Return the [X, Y] coordinate for the center point of the cell that contains the specified text.  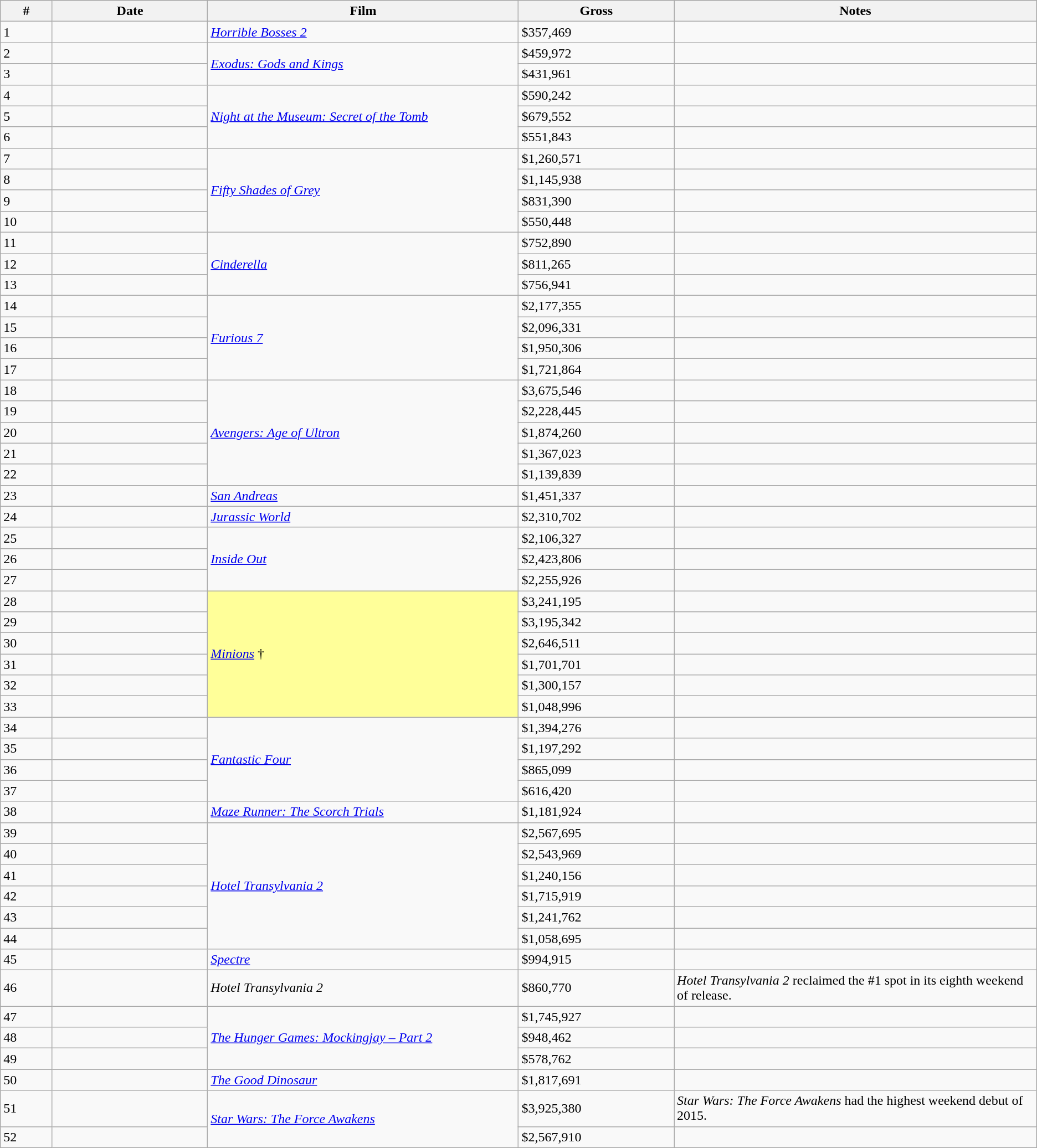
Horrible Bosses 2 [363, 32]
13 [27, 285]
41 [27, 875]
$590,242 [596, 95]
Night at the Museum: Secret of the Tomb [363, 116]
Notes [855, 11]
Star Wars: The Force Awakens had the highest weekend debut of 2015. [855, 1109]
$550,448 [596, 222]
17 [27, 369]
$1,367,023 [596, 454]
Exodus: Gods and Kings [363, 64]
$1,181,924 [596, 812]
Cinderella [363, 264]
36 [27, 770]
Maze Runner: The Scorch Trials [363, 812]
$994,915 [596, 960]
$1,451,337 [596, 496]
46 [27, 988]
$1,048,996 [596, 707]
31 [27, 665]
$679,552 [596, 116]
3 [27, 74]
5 [27, 116]
39 [27, 833]
2 [27, 53]
Fifty Shades of Grey [363, 190]
52 [27, 1137]
32 [27, 686]
25 [27, 538]
$3,241,195 [596, 601]
$459,972 [596, 53]
The Good Dinosaur [363, 1080]
# [27, 11]
$1,240,156 [596, 875]
6 [27, 137]
$1,817,691 [596, 1080]
$1,950,306 [596, 348]
49 [27, 1059]
18 [27, 390]
Spectre [363, 960]
$3,195,342 [596, 622]
19 [27, 411]
1 [27, 32]
38 [27, 812]
12 [27, 264]
51 [27, 1109]
$2,567,910 [596, 1137]
Fantastic Four [363, 759]
Minions † [363, 653]
37 [27, 791]
35 [27, 749]
Date [130, 11]
$1,701,701 [596, 665]
$2,096,331 [596, 327]
$2,646,511 [596, 644]
20 [27, 433]
$1,145,938 [596, 179]
30 [27, 644]
29 [27, 622]
Avengers: Age of Ultron [363, 433]
$1,721,864 [596, 369]
$1,300,157 [596, 686]
26 [27, 559]
San Andreas [363, 496]
$752,890 [596, 243]
$2,423,806 [596, 559]
28 [27, 601]
50 [27, 1080]
$2,177,355 [596, 306]
27 [27, 580]
Gross [596, 11]
$2,310,702 [596, 517]
9 [27, 200]
$1,197,292 [596, 749]
4 [27, 95]
14 [27, 306]
Star Wars: The Force Awakens [363, 1119]
Jurassic World [363, 517]
$831,390 [596, 200]
$551,843 [596, 137]
44 [27, 939]
$2,106,327 [596, 538]
45 [27, 960]
22 [27, 475]
$948,462 [596, 1038]
40 [27, 854]
$1,260,571 [596, 158]
7 [27, 158]
$811,265 [596, 264]
21 [27, 454]
Hotel Transylvania 2 reclaimed the #1 spot in its eighth weekend of release. [855, 988]
15 [27, 327]
$1,745,927 [596, 1017]
33 [27, 707]
48 [27, 1038]
$1,241,762 [596, 917]
$616,420 [596, 791]
47 [27, 1017]
$3,675,546 [596, 390]
42 [27, 896]
8 [27, 179]
$2,228,445 [596, 411]
10 [27, 222]
$2,543,969 [596, 854]
$2,255,926 [596, 580]
The Hunger Games: Mockingjay – Part 2 [363, 1038]
$756,941 [596, 285]
Inside Out [363, 559]
43 [27, 917]
$1,394,276 [596, 728]
$3,925,380 [596, 1109]
$1,715,919 [596, 896]
24 [27, 517]
$1,058,695 [596, 939]
16 [27, 348]
Film [363, 11]
Furious 7 [363, 338]
34 [27, 728]
$578,762 [596, 1059]
$2,567,695 [596, 833]
$865,099 [596, 770]
23 [27, 496]
$357,469 [596, 32]
$1,874,260 [596, 433]
$431,961 [596, 74]
11 [27, 243]
$860,770 [596, 988]
$1,139,839 [596, 475]
